Identify which cell holds the provided text, then report its (x, y) central coordinate. 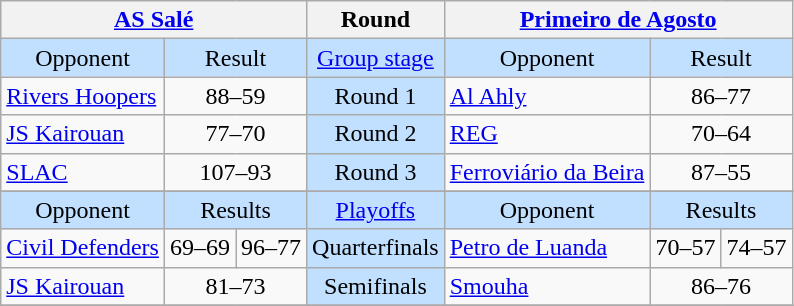
70–64 (721, 134)
REG (547, 134)
Primeiro de Agosto (618, 20)
Round 3 (376, 172)
74–57 (756, 248)
Round (376, 20)
86–76 (721, 286)
Civil Defenders (83, 248)
96–77 (272, 248)
Ferroviário da Beira (547, 172)
Al Ahly (547, 96)
SLAC (83, 172)
Petro de Luanda (547, 248)
Semifinals (376, 286)
107–93 (235, 172)
86–77 (721, 96)
Rivers Hoopers (83, 96)
Smouha (547, 286)
Round 1 (376, 96)
Quarterfinals (376, 248)
88–59 (235, 96)
Group stage (376, 58)
Round 2 (376, 134)
69–69 (200, 248)
AS Salé (154, 20)
77–70 (235, 134)
Playoffs (376, 210)
70–57 (686, 248)
81–73 (235, 286)
87–55 (721, 172)
